From the cell containing the given text, extract its center point as (x, y) coordinate. 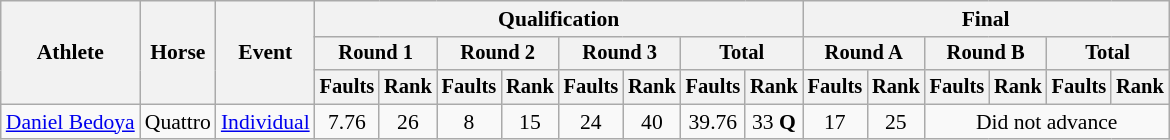
Round A (864, 54)
33 Q (774, 122)
Event (266, 52)
Athlete (70, 52)
40 (652, 122)
Final (986, 19)
Round B (986, 54)
Qualification (559, 19)
Quattro (178, 122)
Round 1 (376, 54)
Round 2 (498, 54)
17 (835, 122)
25 (896, 122)
8 (469, 122)
7.76 (347, 122)
Did not advance (1047, 122)
Round 3 (620, 54)
Horse (178, 52)
26 (408, 122)
Individual (266, 122)
39.76 (713, 122)
24 (591, 122)
15 (530, 122)
Daniel Bedoya (70, 122)
